Provide the [X, Y] coordinate of the cell's center where the given text is located.  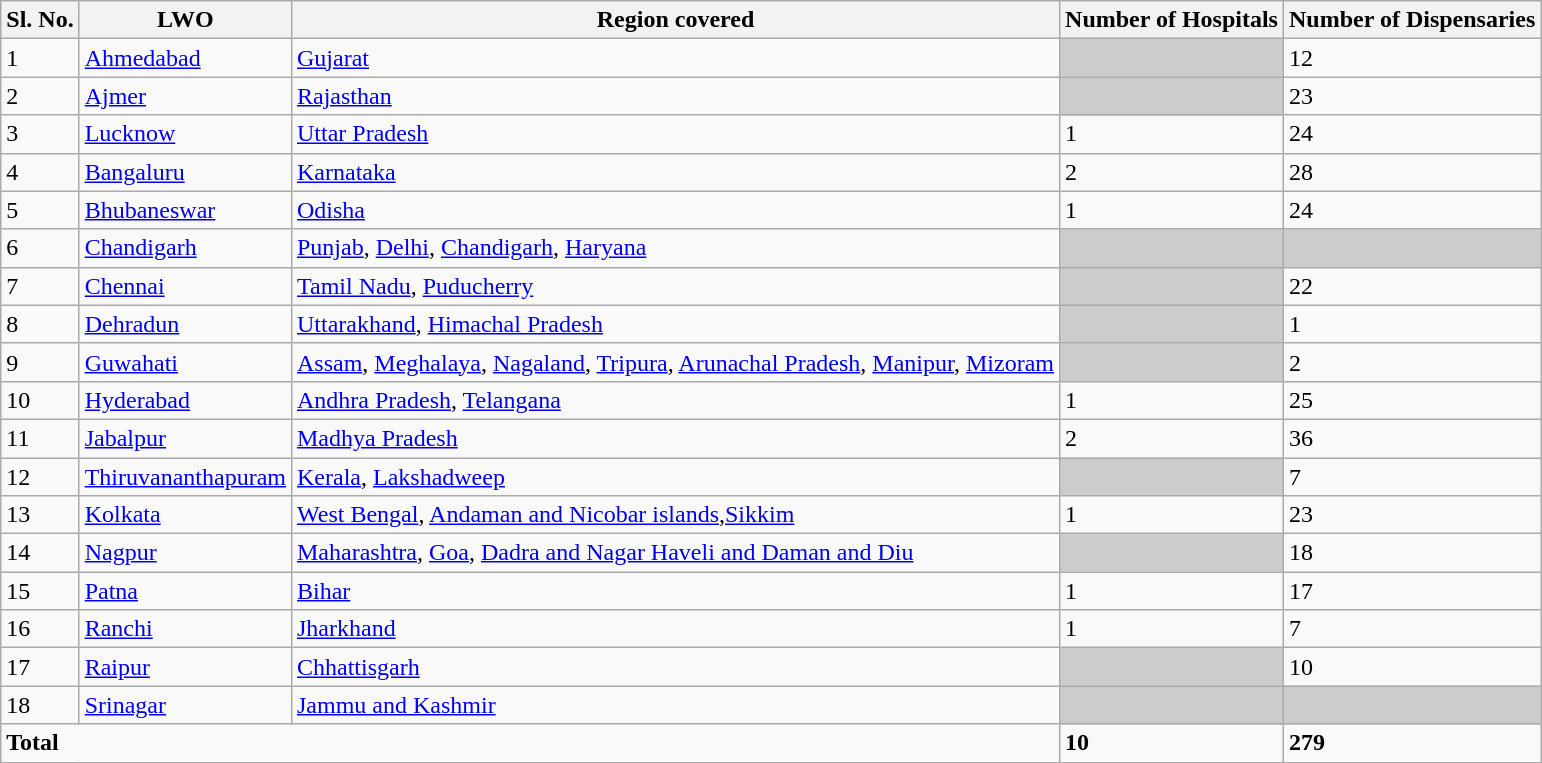
Bihar [675, 591]
Bhubaneswar [185, 210]
Region covered [675, 20]
11 [40, 438]
Guwahati [185, 362]
Nagpur [185, 553]
6 [40, 248]
Karnataka [675, 172]
279 [1412, 743]
25 [1412, 400]
14 [40, 553]
Assam, Meghalaya, Nagaland, Tripura, Arunachal Pradesh, Manipur, Mizoram [675, 362]
28 [1412, 172]
Tamil Nadu, Puducherry [675, 286]
Rajasthan [675, 96]
9 [40, 362]
Number of Hospitals [1172, 20]
LWO [185, 20]
Jabalpur [185, 438]
15 [40, 591]
Thiruvananthapuram [185, 477]
Chandigarh [185, 248]
36 [1412, 438]
Dehradun [185, 324]
Ajmer [185, 96]
16 [40, 629]
Kolkata [185, 515]
Bangaluru [185, 172]
8 [40, 324]
Patna [185, 591]
Uttar Pradesh [675, 134]
Punjab, Delhi, Chandigarh, Haryana [675, 248]
Sl. No. [40, 20]
Andhra Pradesh, Telangana [675, 400]
Kerala, Lakshadweep [675, 477]
13 [40, 515]
Uttarakhand, Himachal Pradesh [675, 324]
Ranchi [185, 629]
4 [40, 172]
Chhattisgarh [675, 667]
3 [40, 134]
Chennai [185, 286]
Madhya Pradesh [675, 438]
Jharkhand [675, 629]
22 [1412, 286]
Hyderabad [185, 400]
Maharashtra, Goa, Dadra and Nagar Haveli and Daman and Diu [675, 553]
Srinagar [185, 705]
Ahmedabad [185, 58]
Gujarat [675, 58]
Raipur [185, 667]
5 [40, 210]
Number of Dispensaries [1412, 20]
Jammu and Kashmir [675, 705]
Odisha [675, 210]
Lucknow [185, 134]
West Bengal, Andaman and Nicobar islands,Sikkim [675, 515]
Total [530, 743]
